Find where the given text appears and provide that cell's center as (x, y) coordinate. 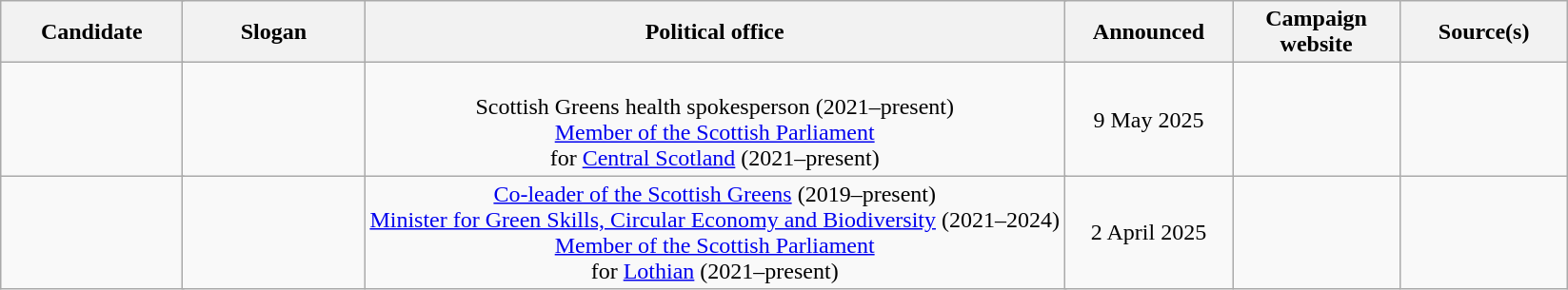
Source(s) (1484, 32)
Political office (715, 32)
9 May 2025 (1148, 120)
Candidate (91, 32)
2 April 2025 (1148, 232)
Scottish Greens health spokesperson (2021–present)Member of the Scottish Parliamentfor Central Scotland (2021–present) (715, 120)
Announced (1148, 32)
Campaign website (1317, 32)
Slogan (274, 32)
